Determine the (x, y) coordinate at the center of the cell enclosing the given text.  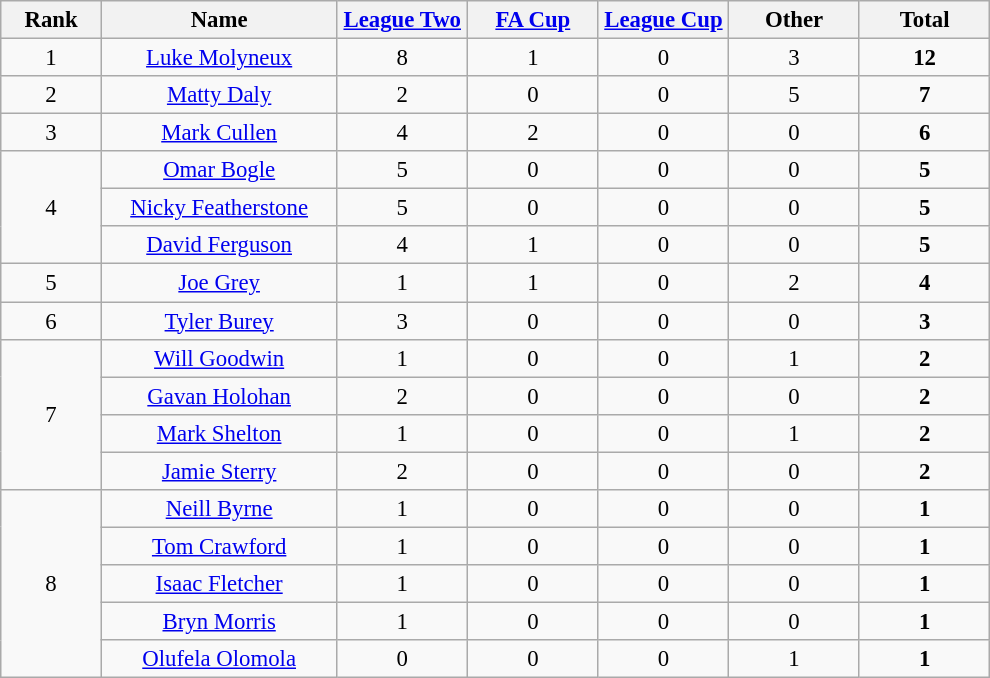
Mark Shelton (219, 433)
Total (924, 20)
Joe Grey (219, 283)
Matty Daly (219, 95)
Olufela Olomola (219, 659)
Mark Cullen (219, 133)
Rank (52, 20)
Omar Bogle (219, 170)
Luke Molyneux (219, 58)
Tyler Burey (219, 321)
Jamie Sterry (219, 471)
Isaac Fletcher (219, 584)
Other (794, 20)
FA Cup (534, 20)
League Two (402, 20)
League Cup (664, 20)
Neill Byrne (219, 509)
12 (924, 58)
Tom Crawford (219, 546)
Nicky Featherstone (219, 208)
David Ferguson (219, 245)
Name (219, 20)
Will Goodwin (219, 358)
Bryn Morris (219, 621)
Gavan Holohan (219, 396)
